Detect which cell encompasses the target text, then output its [X, Y] center coordinate. 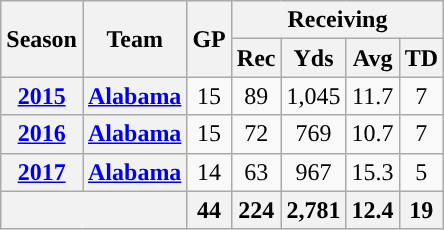
72 [256, 134]
14 [209, 172]
11.7 [372, 96]
2,781 [314, 210]
TD [421, 58]
GP [209, 39]
2015 [42, 96]
Receiving [337, 20]
Team [134, 39]
44 [209, 210]
Rec [256, 58]
967 [314, 172]
769 [314, 134]
89 [256, 96]
Avg [372, 58]
Season [42, 39]
224 [256, 210]
19 [421, 210]
Yds [314, 58]
15.3 [372, 172]
2016 [42, 134]
63 [256, 172]
12.4 [372, 210]
2017 [42, 172]
1,045 [314, 96]
5 [421, 172]
10.7 [372, 134]
